Determine the [x, y] coordinate at the center of the cell enclosing the given text.  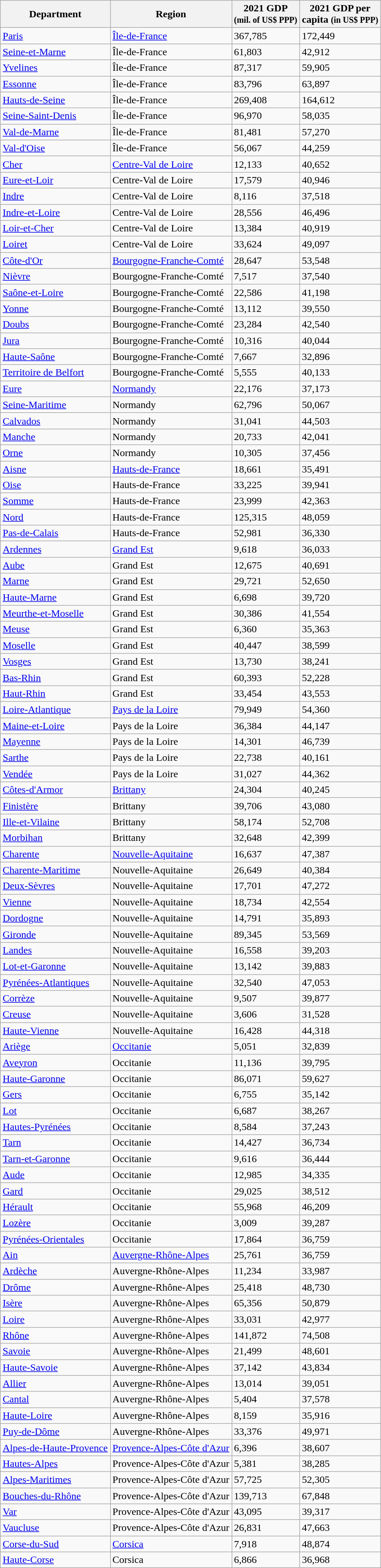
52,650 [340, 581]
25,761 [266, 1255]
Lozère [55, 1223]
Ariège [55, 1047]
21,499 [266, 1351]
Essonne [55, 84]
6,755 [266, 1095]
39,941 [340, 485]
40,691 [340, 565]
6,360 [266, 629]
43,553 [340, 693]
52,228 [340, 677]
Cher [55, 164]
37,142 [266, 1367]
35,893 [340, 918]
Seine-Maritime [55, 405]
46,739 [340, 742]
32,540 [266, 983]
Creuse [55, 1015]
55,968 [266, 1207]
39,550 [340, 309]
46,496 [340, 212]
35,491 [340, 469]
96,970 [266, 116]
13,014 [266, 1383]
Loire [55, 1319]
Côtes-d'Armor [55, 790]
Lot [55, 1111]
14,301 [266, 742]
Vienne [55, 902]
37,243 [340, 1127]
35,916 [340, 1415]
39,720 [340, 597]
Finistère [55, 806]
16,428 [266, 1031]
16,558 [266, 950]
Hautes-Alpes [55, 1463]
8,116 [266, 196]
52,305 [340, 1479]
Val-d'Oise [55, 148]
Cantal [55, 1399]
33,031 [266, 1319]
Oise [55, 485]
40,652 [340, 164]
12,675 [266, 565]
Vaucluse [55, 1528]
6,396 [266, 1447]
43,834 [340, 1367]
Ardèche [55, 1271]
Loiret [55, 244]
33,987 [340, 1271]
23,999 [266, 501]
7,667 [266, 357]
40,245 [340, 790]
53,548 [340, 260]
39,287 [340, 1223]
26,649 [266, 870]
34,335 [340, 1175]
2021 GDP(mil. of US$ PPP) [266, 14]
40,946 [340, 180]
Côte-d'Or [55, 260]
26,831 [266, 1528]
Aube [55, 565]
Isère [55, 1303]
10,316 [266, 341]
Landes [55, 950]
Ardennes [55, 549]
38,267 [340, 1111]
Seine-et-Marne [55, 52]
Aveyron [55, 1063]
Manche [55, 437]
74,508 [340, 1335]
Eure-et-Loir [55, 180]
Indre-et-Loire [55, 212]
Vendée [55, 774]
28,647 [266, 260]
Hérault [55, 1207]
29,025 [266, 1191]
17,701 [266, 886]
41,554 [340, 613]
Territoire de Belfort [55, 373]
Haute-Marne [55, 597]
Loire-Atlantique [55, 709]
38,285 [340, 1463]
40,133 [340, 373]
Maine-et-Loire [55, 725]
Haute-Garonne [55, 1079]
16,637 [266, 854]
2021 GDP percapita (in US$ PPP) [340, 14]
Var [55, 1512]
Region [171, 14]
60,393 [266, 677]
59,627 [340, 1079]
36,734 [340, 1143]
37,578 [340, 1399]
Corse-du-Sud [55, 1544]
Corrèze [55, 999]
39,706 [266, 806]
14,791 [266, 918]
18,734 [266, 902]
13,384 [266, 228]
Pyrénées-Atlantiques [55, 983]
89,345 [266, 934]
5,404 [266, 1399]
50,067 [340, 405]
Deux-Sèvres [55, 886]
Morbihan [55, 838]
67,848 [340, 1496]
46,209 [340, 1207]
139,713 [266, 1496]
8,159 [266, 1415]
11,136 [266, 1063]
Jura [55, 341]
52,708 [340, 822]
48,874 [340, 1544]
30,386 [266, 613]
17,864 [266, 1239]
33,454 [266, 693]
14,427 [266, 1143]
48,730 [340, 1287]
172,449 [340, 36]
40,447 [266, 645]
40,161 [340, 758]
65,356 [266, 1303]
11,234 [266, 1271]
Somme [55, 501]
3,009 [266, 1223]
47,387 [340, 854]
49,097 [340, 244]
5,381 [266, 1463]
48,059 [340, 517]
Ille-et-Vilaine [55, 822]
39,883 [340, 966]
59,905 [340, 68]
44,318 [340, 1031]
Nord [55, 517]
Gironde [55, 934]
Mayenne [55, 742]
Yvelines [55, 68]
58,035 [340, 116]
13,112 [266, 309]
Lot-et-Garonne [55, 966]
83,796 [266, 84]
43,095 [266, 1512]
6,866 [266, 1560]
22,738 [266, 758]
17,579 [266, 180]
Hautes-Pyrénées [55, 1127]
52,981 [266, 533]
61,803 [266, 52]
Seine-Saint-Denis [55, 116]
Tarn-et-Garonne [55, 1159]
42,912 [340, 52]
13,730 [266, 661]
40,919 [340, 228]
43,080 [340, 806]
18,661 [266, 469]
3,606 [266, 1015]
Charente-Maritime [55, 870]
47,663 [340, 1528]
Haute-Saône [55, 357]
Savoie [55, 1351]
Bouches-du-Rhône [55, 1496]
Haut-Rhin [55, 693]
Aisne [55, 469]
12,985 [266, 1175]
12,133 [266, 164]
Moselle [55, 645]
Department [55, 14]
Charente [55, 854]
31,528 [340, 1015]
10,305 [266, 453]
9,616 [266, 1159]
28,556 [266, 212]
7,517 [266, 277]
49,971 [340, 1431]
33,376 [266, 1431]
63,897 [340, 84]
39,203 [340, 950]
Dordogne [55, 918]
Gard [55, 1191]
Val-de-Marne [55, 132]
39,051 [340, 1383]
Yonne [55, 309]
9,507 [266, 999]
58,174 [266, 822]
33,624 [266, 244]
Gers [55, 1095]
39,795 [340, 1063]
57,725 [266, 1479]
56,067 [266, 148]
Drôme [55, 1287]
125,315 [266, 517]
Meuse [55, 629]
7,918 [266, 1544]
22,586 [266, 293]
47,272 [340, 886]
Allier [55, 1383]
269,408 [266, 100]
13,142 [266, 966]
42,399 [340, 838]
36,384 [266, 725]
Vosges [55, 661]
35,363 [340, 629]
37,456 [340, 453]
25,418 [266, 1287]
6,687 [266, 1111]
Hauts-de-Seine [55, 100]
38,512 [340, 1191]
38,607 [340, 1447]
54,360 [340, 709]
Calvados [55, 421]
42,363 [340, 501]
5,051 [266, 1047]
9,618 [266, 549]
Puy-de-Dôme [55, 1431]
Bas-Rhin [55, 677]
Saône-et-Loire [55, 293]
Nièvre [55, 277]
44,259 [340, 148]
42,041 [340, 437]
37,518 [340, 196]
50,879 [340, 1303]
31,027 [266, 774]
Haute-Savoie [55, 1367]
Haute-Loire [55, 1415]
36,330 [340, 533]
38,599 [340, 645]
40,384 [340, 870]
47,053 [340, 983]
24,304 [266, 790]
Eure [55, 389]
42,554 [340, 902]
Haute-Corse [55, 1560]
32,839 [340, 1047]
37,540 [340, 277]
6,698 [266, 597]
53,569 [340, 934]
Alpes-Maritimes [55, 1479]
36,444 [340, 1159]
41,198 [340, 293]
40,044 [340, 341]
31,041 [266, 421]
81,481 [266, 132]
Meurthe-et-Moselle [55, 613]
Pas-de-Calais [55, 533]
87,317 [266, 68]
57,270 [340, 132]
Orne [55, 453]
44,362 [340, 774]
36,968 [340, 1560]
29,721 [266, 581]
141,872 [266, 1335]
Doubs [55, 325]
48,601 [340, 1351]
35,142 [340, 1095]
Aude [55, 1175]
Paris [55, 36]
79,949 [266, 709]
367,785 [266, 36]
5,555 [266, 373]
20,733 [266, 437]
Indre [55, 196]
86,071 [266, 1079]
33,225 [266, 485]
Haute-Vienne [55, 1031]
39,317 [340, 1512]
44,503 [340, 421]
8,584 [266, 1127]
32,896 [340, 357]
38,241 [340, 661]
44,147 [340, 725]
Marne [55, 581]
Sarthe [55, 758]
Rhône [55, 1335]
Tarn [55, 1143]
36,033 [340, 549]
42,540 [340, 325]
22,176 [266, 389]
37,173 [340, 389]
62,796 [266, 405]
Pyrénées-Orientales [55, 1239]
Ain [55, 1255]
Loir-et-Cher [55, 228]
39,877 [340, 999]
42,977 [340, 1319]
164,612 [340, 100]
32,648 [266, 838]
Alpes-de-Haute-Provence [55, 1447]
23,284 [266, 325]
